Identify which cell holds the provided text, then report its [X, Y] central coordinate. 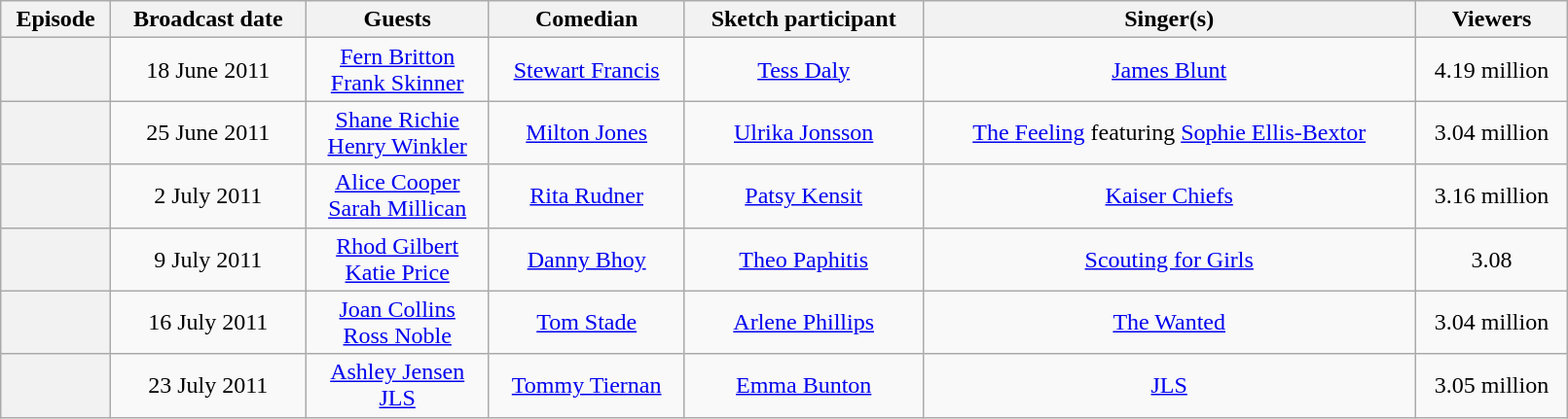
9 July 2011 [208, 259]
Milton Jones [586, 132]
Danny Bhoy [586, 259]
Rhod GilbertKatie Price [397, 259]
Tess Daly [804, 70]
The Feeling featuring Sophie Ellis-Bextor [1169, 132]
Comedian [586, 19]
Alice CooperSarah Millican [397, 196]
Singer(s) [1169, 19]
Tommy Tiernan [586, 385]
Joan CollinsRoss Noble [397, 323]
Shane RichieHenry Winkler [397, 132]
JLS [1169, 385]
Episode [56, 19]
Theo Paphitis [804, 259]
25 June 2011 [208, 132]
Fern BrittonFrank Skinner [397, 70]
Rita Rudner [586, 196]
Sketch participant [804, 19]
Kaiser Chiefs [1169, 196]
18 June 2011 [208, 70]
4.19 million [1491, 70]
Emma Bunton [804, 385]
The Wanted [1169, 323]
23 July 2011 [208, 385]
Stewart Francis [586, 70]
3.05 million [1491, 385]
Guests [397, 19]
Arlene Phillips [804, 323]
Ashley JensenJLS [397, 385]
Patsy Kensit [804, 196]
16 July 2011 [208, 323]
Ulrika Jonsson [804, 132]
Broadcast date [208, 19]
Scouting for Girls [1169, 259]
Viewers [1491, 19]
Tom Stade [586, 323]
2 July 2011 [208, 196]
3.08 [1491, 259]
James Blunt [1169, 70]
3.16 million [1491, 196]
